Find where the given text appears and provide that cell's center as [x, y] coordinate. 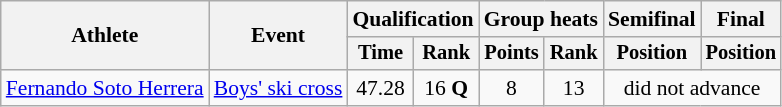
Points [512, 54]
16 Q [446, 88]
47.28 [380, 88]
Fernando Soto Herrera [105, 88]
Final [741, 19]
Event [278, 36]
Qualification [412, 19]
8 [512, 88]
did not advance [692, 88]
13 [574, 88]
Group heats [541, 19]
Time [380, 54]
Boys' ski cross [278, 88]
Semifinal [652, 19]
Athlete [105, 36]
